Detect which cell encompasses the target text, then output its [X, Y] center coordinate. 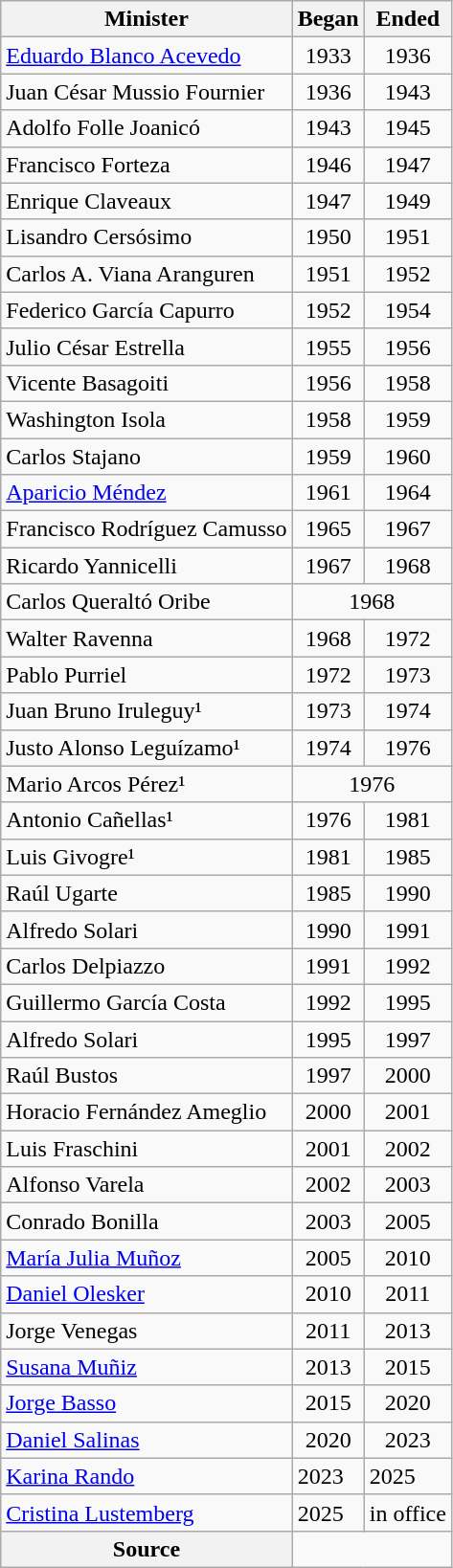
1946 [328, 165]
Susana Muñiz [147, 1367]
Washington Isola [147, 419]
Conrado Bonilla [147, 1221]
Horacio Fernández Ameglio [147, 1112]
Began [328, 19]
Francisco Rodríguez Camusso [147, 529]
Luis Fraschini [147, 1149]
Mario Arcos Pérez¹ [147, 784]
Aparicio Méndez [147, 493]
Ricardo Yannicelli [147, 566]
Vicente Basagoiti [147, 383]
Karina Rando [147, 1476]
Ended [408, 19]
1954 [408, 310]
Jorge Venegas [147, 1331]
Pablo Purriel [147, 675]
in office [408, 1512]
1965 [328, 529]
1949 [408, 201]
Adolfo Folle Joanicó [147, 128]
Source [147, 1549]
Federico García Capurro [147, 310]
Lisandro Cersósimo [147, 237]
Francisco Forteza [147, 165]
Raúl Ugarte [147, 893]
Cristina Lustemberg [147, 1512]
Daniel Olesker [147, 1294]
Alfonso Varela [147, 1185]
1945 [408, 128]
Minister [147, 19]
1933 [328, 56]
Carlos Delpiazzo [147, 966]
Julio César Estrella [147, 347]
Daniel Salinas [147, 1440]
1964 [408, 493]
1955 [328, 347]
Raúl Bustos [147, 1076]
Justo Alonso Leguízamo¹ [147, 748]
1960 [408, 457]
Eduardo Blanco Acevedo [147, 56]
1950 [328, 237]
Juan César Mussio Fournier [147, 92]
Carlos Stajano [147, 457]
María Julia Muñoz [147, 1258]
1961 [328, 493]
Luis Givogre¹ [147, 857]
Guillermo García Costa [147, 1002]
Juan Bruno Iruleguy¹ [147, 711]
Carlos Queraltó Oribe [147, 602]
Walter Ravenna [147, 638]
Jorge Basso [147, 1403]
Antonio Cañellas¹ [147, 820]
Enrique Claveaux [147, 201]
Carlos A. Viana Aranguren [147, 274]
